Pinpoint the cell where the given text exists, returning its (X, Y) midpoint coordinate. 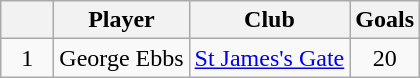
Player (122, 20)
1 (28, 58)
Club (270, 20)
St James's Gate (270, 58)
George Ebbs (122, 58)
Goals (385, 20)
20 (385, 58)
